Detect which cell encompasses the target text, then output its (x, y) center coordinate. 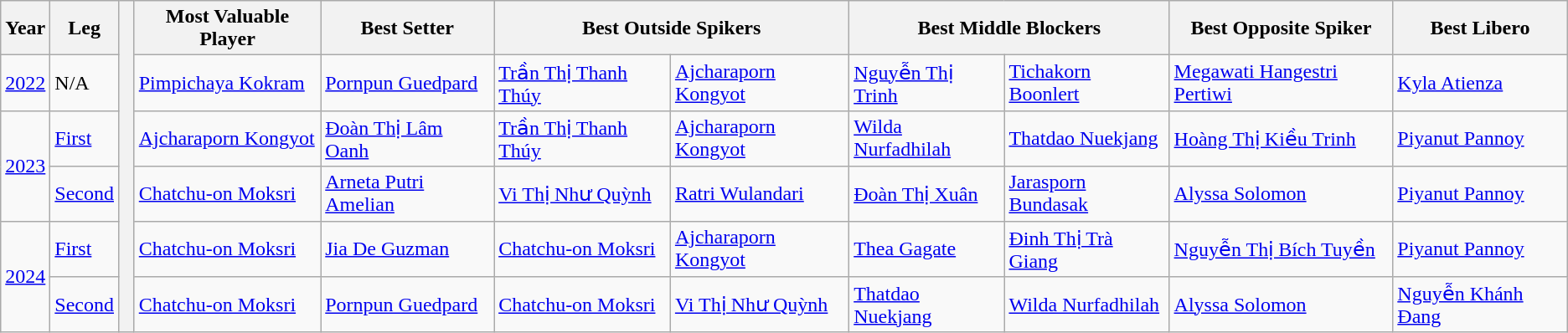
Best Libero (1480, 28)
Đoàn Thị Xuân (926, 194)
Nguyễn Khánh Đang (1480, 305)
Tichakorn Boonlert (1087, 84)
Thea Gagate (926, 249)
Best Setter (407, 28)
Nguyễn Thị Bích Tuyền (1282, 249)
Jarasporn Bundasak (1087, 194)
Most Valuable Player (227, 28)
2023 (25, 166)
Megawati Hangestri Pertiwi (1282, 84)
N/A (85, 84)
Best Middle Blockers (1009, 28)
Leg (85, 28)
Nguyễn Thị Trinh (926, 84)
Kyla Atienza (1480, 84)
Year (25, 28)
Đinh Thị Trà Giang (1087, 249)
Jia De Guzman (407, 249)
Best Opposite Spiker (1282, 28)
Hoàng Thị Kiều Trinh (1282, 139)
Best Outside Spikers (672, 28)
2022 (25, 84)
Ratri Wulandari (759, 194)
Arneta Putri Amelian (407, 194)
Đoàn Thị Lâm Oanh (407, 139)
2024 (25, 276)
Pimpichaya Kokram (227, 84)
